Identify which cell holds the provided text, then report its (x, y) central coordinate. 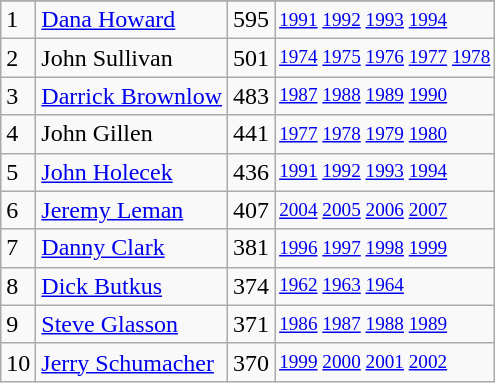
374 (252, 286)
5 (18, 172)
Danny Clark (132, 248)
436 (252, 172)
John Sullivan (132, 58)
John Holecek (132, 172)
381 (252, 248)
3 (18, 96)
370 (252, 362)
407 (252, 210)
Darrick Brownlow (132, 96)
1 (18, 20)
Dana Howard (132, 20)
1962 1963 1964 (385, 286)
6 (18, 210)
1974 1975 1976 1977 1978 (385, 58)
371 (252, 324)
441 (252, 134)
1987 1988 1989 1990 (385, 96)
7 (18, 248)
1986 1987 1988 1989 (385, 324)
501 (252, 58)
4 (18, 134)
Jerry Schumacher (132, 362)
483 (252, 96)
2004 2005 2006 2007 (385, 210)
10 (18, 362)
1999 2000 2001 2002 (385, 362)
John Gillen (132, 134)
Jeremy Leman (132, 210)
1977 1978 1979 1980 (385, 134)
Dick Butkus (132, 286)
9 (18, 324)
8 (18, 286)
595 (252, 20)
2 (18, 58)
Steve Glasson (132, 324)
1996 1997 1998 1999 (385, 248)
